Search for the cell housing the specified text and yield its (x, y) center coordinate. 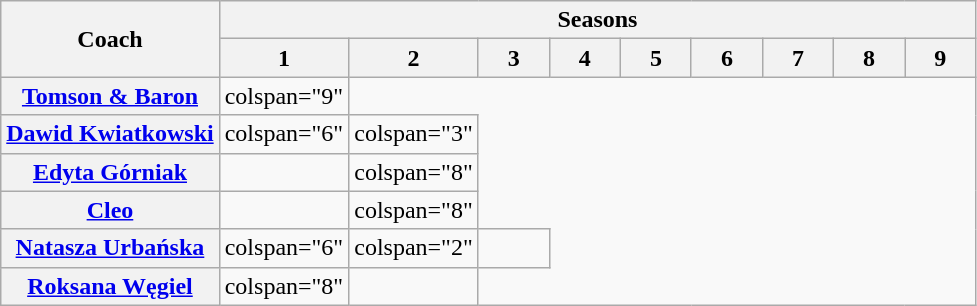
colspan="2" (414, 248)
5 (656, 58)
7 (798, 58)
4 (584, 58)
Seasons (597, 20)
3 (514, 58)
Coach (110, 39)
Edyta Górniak (110, 172)
colspan="9" (284, 96)
Natasza Urbańska (110, 248)
9 (940, 58)
8 (870, 58)
1 (284, 58)
Dawid Kwiatkowski (110, 134)
2 (414, 58)
Roksana Węgiel (110, 286)
colspan="3" (414, 134)
6 (726, 58)
Cleo (110, 210)
Tomson & Baron (110, 96)
